Return the [x, y] coordinate for the center point of the cell that contains the specified text.  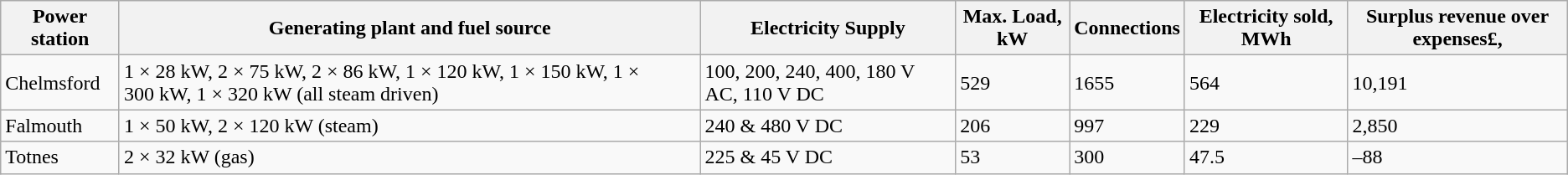
1 × 50 kW, 2 × 120 kW (steam) [410, 126]
Totnes [60, 157]
Power station [60, 28]
Max. Load, kW [1013, 28]
206 [1013, 126]
47.5 [1266, 157]
Chelmsford [60, 82]
240 & 480 V DC [828, 126]
2,850 [1457, 126]
229 [1266, 126]
Generating plant and fuel source [410, 28]
53 [1013, 157]
1655 [1127, 82]
–88 [1457, 157]
997 [1127, 126]
225 & 45 V DC [828, 157]
Falmouth [60, 126]
10,191 [1457, 82]
Electricity sold, MWh [1266, 28]
Electricity Supply [828, 28]
300 [1127, 157]
100, 200, 240, 400, 180 V AC, 110 V DC [828, 82]
Surplus revenue over expenses£, [1457, 28]
2 × 32 kW (gas) [410, 157]
529 [1013, 82]
1 × 28 kW, 2 × 75 kW, 2 × 86 kW, 1 × 120 kW, 1 × 150 kW, 1 × 300 kW, 1 × 320 kW (all steam driven) [410, 82]
Connections [1127, 28]
564 [1266, 82]
